Extract the [x, y] coordinate from the center of the cell holding the provided text.  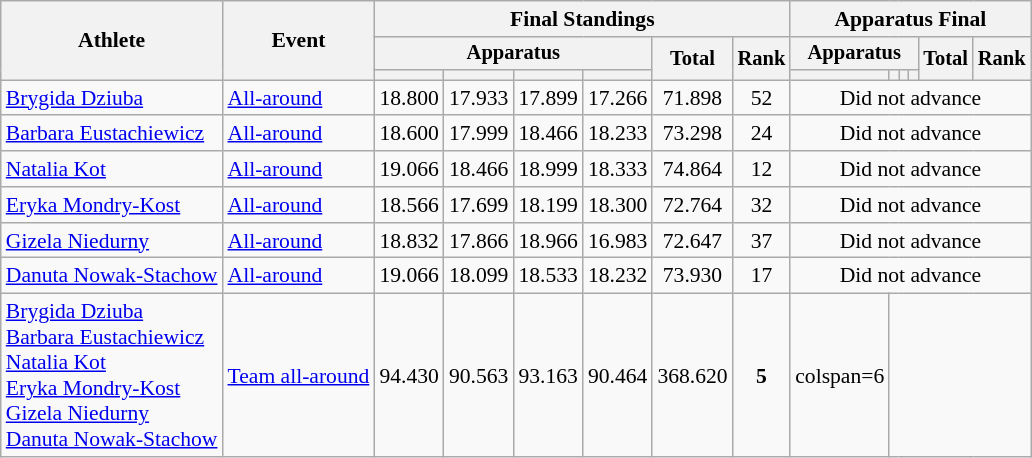
Event [298, 40]
24 [762, 134]
93.163 [548, 376]
17 [762, 276]
Brygida DziubaBarbara EustachiewiczNatalia KotEryka Mondry-KostGizela NiedurnyDanuta Nowak-Stachow [112, 376]
Danuta Nowak-Stachow [112, 276]
Apparatus Final [910, 19]
Gizela Niedurny [112, 241]
73.930 [692, 276]
32 [762, 205]
18.199 [548, 205]
18.600 [408, 134]
17.899 [548, 98]
71.898 [692, 98]
Athlete [112, 40]
18.533 [548, 276]
18.966 [548, 241]
18.832 [408, 241]
17.699 [478, 205]
Team all-around [298, 376]
18.333 [618, 169]
90.563 [478, 376]
368.620 [692, 376]
18.300 [618, 205]
17.933 [478, 98]
12 [762, 169]
5 [762, 376]
94.430 [408, 376]
Barbara Eustachiewicz [112, 134]
colspan=6 [840, 376]
90.464 [618, 376]
16.983 [618, 241]
Final Standings [582, 19]
72.647 [692, 241]
18.999 [548, 169]
Natalia Kot [112, 169]
17.866 [478, 241]
18.099 [478, 276]
Eryka Mondry-Kost [112, 205]
18.233 [618, 134]
18.566 [408, 205]
18.800 [408, 98]
37 [762, 241]
17.266 [618, 98]
73.298 [692, 134]
18.232 [618, 276]
Brygida Dziuba [112, 98]
72.764 [692, 205]
52 [762, 98]
17.999 [478, 134]
74.864 [692, 169]
